From the cell containing the given text, extract its center point as (X, Y) coordinate. 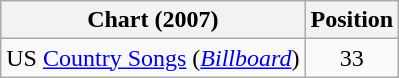
Chart (2007) (153, 20)
33 (352, 58)
Position (352, 20)
US Country Songs (Billboard) (153, 58)
